For the text-containing cell, return its midpoint in (X, Y) coordinate format. 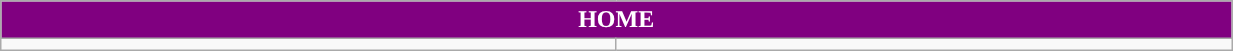
HOME (616, 20)
